Output the [x, y] coordinate of the center of the cell containing the given text.  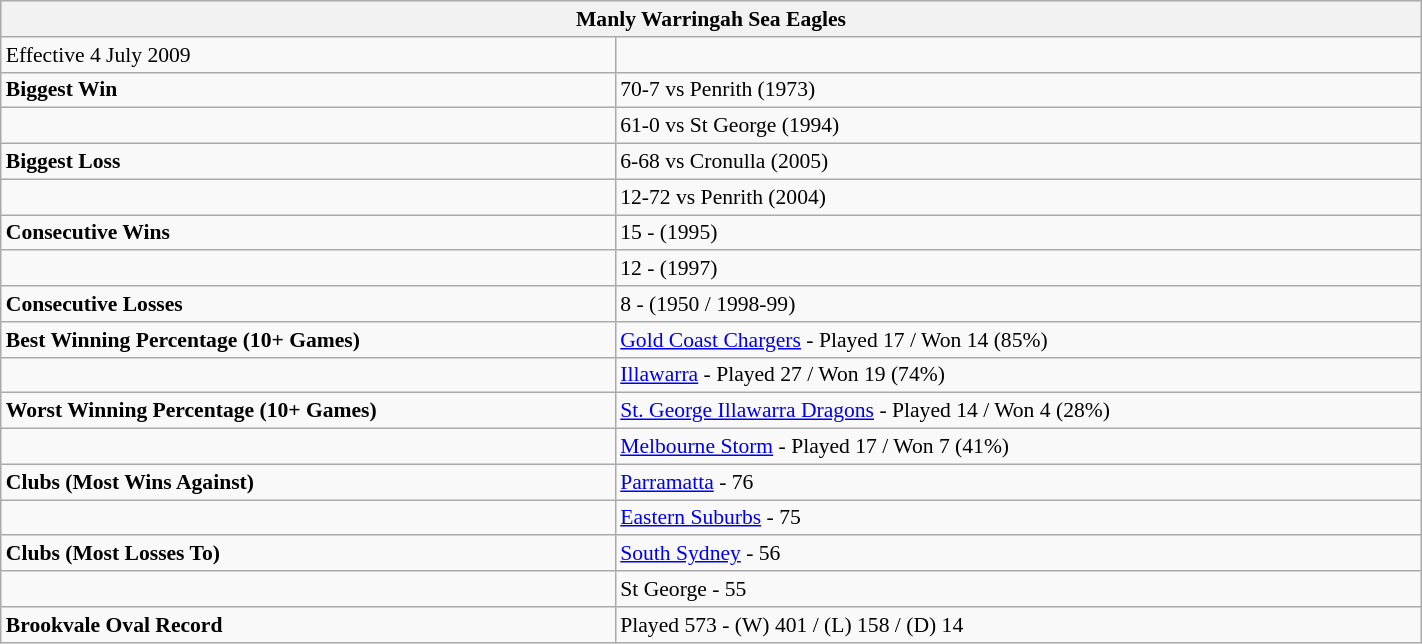
South Sydney - 56 [1018, 554]
Consecutive Losses [308, 304]
Biggest Win [308, 90]
Parramatta - 76 [1018, 482]
6-68 vs Cronulla (2005) [1018, 162]
70-7 vs Penrith (1973) [1018, 90]
Consecutive Wins [308, 233]
St George - 55 [1018, 589]
Eastern Suburbs - 75 [1018, 518]
61-0 vs St George (1994) [1018, 126]
Illawarra - Played 27 / Won 19 (74%) [1018, 375]
Gold Coast Chargers - Played 17 / Won 14 (85%) [1018, 340]
St. George Illawarra Dragons - Played 14 / Won 4 (28%) [1018, 411]
Best Winning Percentage (10+ Games) [308, 340]
Clubs (Most Wins Against) [308, 482]
Clubs (Most Losses To) [308, 554]
Biggest Loss [308, 162]
Manly Warringah Sea Eagles [711, 19]
Worst Winning Percentage (10+ Games) [308, 411]
8 - (1950 / 1998-99) [1018, 304]
12-72 vs Penrith (2004) [1018, 197]
Played 573 - (W) 401 / (L) 158 / (D) 14 [1018, 625]
Melbourne Storm - Played 17 / Won 7 (41%) [1018, 447]
12 - (1997) [1018, 269]
Effective 4 July 2009 [308, 55]
Brookvale Oval Record [308, 625]
15 - (1995) [1018, 233]
